Search for the cell housing the specified text and yield its [x, y] center coordinate. 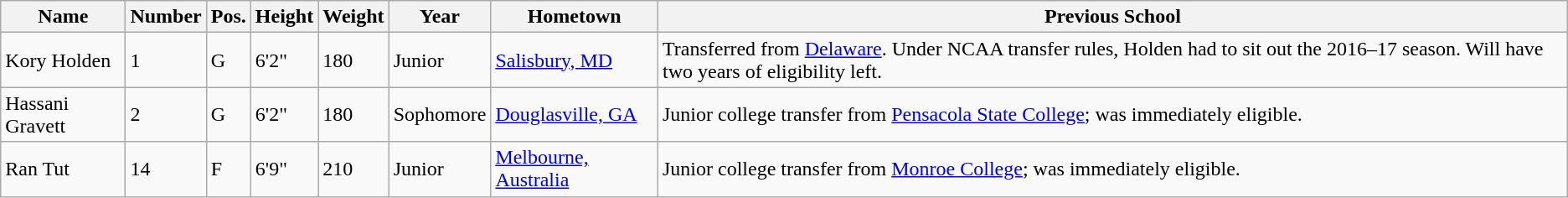
Melbourne, Australia [575, 169]
Ran Tut [64, 169]
2 [166, 114]
Junior college transfer from Pensacola State College; was immediately eligible. [1112, 114]
1 [166, 60]
Sophomore [440, 114]
F [228, 169]
14 [166, 169]
Hassani Gravett [64, 114]
Previous School [1112, 17]
Douglasville, GA [575, 114]
Year [440, 17]
Kory Holden [64, 60]
Name [64, 17]
Junior college transfer from Monroe College; was immediately eligible. [1112, 169]
Weight [353, 17]
6'9" [284, 169]
Pos. [228, 17]
Number [166, 17]
Transferred from Delaware. Under NCAA transfer rules, Holden had to sit out the 2016–17 season. Will have two years of eligibility left. [1112, 60]
Height [284, 17]
210 [353, 169]
Salisbury, MD [575, 60]
Hometown [575, 17]
